Identify which cell holds the provided text, then report its (x, y) central coordinate. 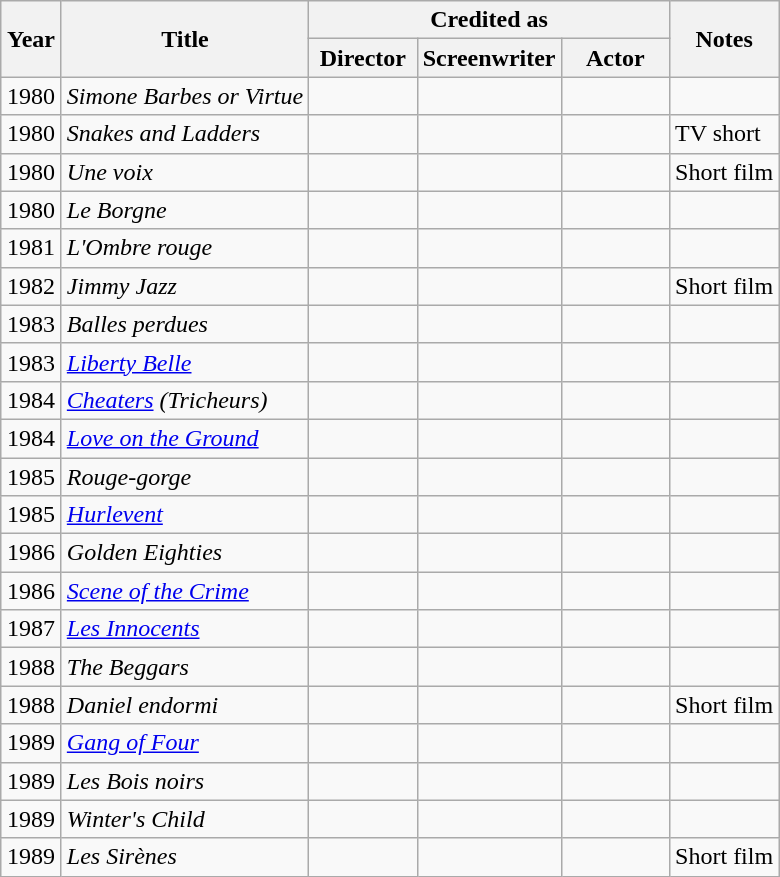
Daniel endormi (184, 705)
Love on the Ground (184, 438)
Gang of Four (184, 743)
Actor (616, 58)
Simone Barbes or Virtue (184, 96)
Liberty Belle (184, 362)
L'Ombre rouge (184, 248)
Cheaters (Tricheurs) (184, 400)
Les Sirènes (184, 857)
Rouge-gorge (184, 477)
TV short (724, 134)
Director (364, 58)
Les Innocents (184, 629)
Winter's Child (184, 819)
1981 (32, 248)
Une voix (184, 172)
1982 (32, 286)
Year (32, 39)
Scene of the Crime (184, 591)
Screenwriter (489, 58)
Golden Eighties (184, 553)
Snakes and Ladders (184, 134)
Credited as (490, 20)
Jimmy Jazz (184, 286)
The Beggars (184, 667)
Balles perdues (184, 324)
Notes (724, 39)
Le Borgne (184, 210)
Title (184, 39)
Les Bois noirs (184, 781)
1987 (32, 629)
Hurlevent (184, 515)
